Locate the cell with the specified text and output its [X, Y] center coordinate. 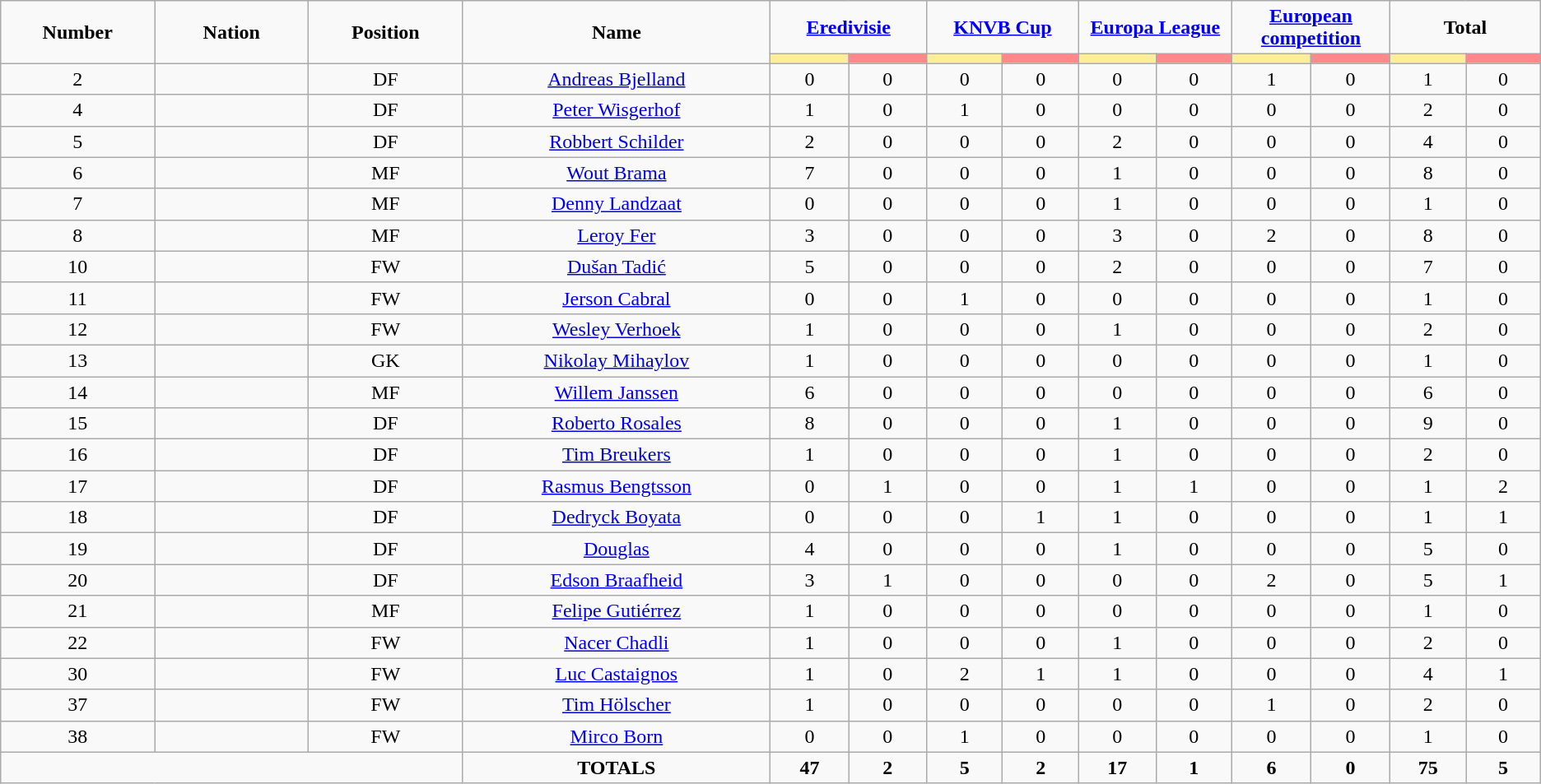
Dedryck Boyata [617, 517]
Europa League [1155, 28]
European competition [1311, 28]
TOTALS [617, 768]
37 [77, 705]
Roberto Rosales [617, 424]
30 [77, 674]
16 [77, 455]
GK [385, 360]
Robbert Schilder [617, 141]
Mirco Born [617, 736]
Name [617, 32]
22 [77, 643]
Luc Castaignos [617, 674]
Wesley Verhoek [617, 329]
10 [77, 267]
21 [77, 611]
Eredivisie [849, 28]
18 [77, 517]
KNVB Cup [1003, 28]
Nikolay Mihaylov [617, 360]
13 [77, 360]
Total [1465, 28]
Position [385, 32]
20 [77, 580]
Nation [232, 32]
Nacer Chadli [617, 643]
Rasmus Bengtsson [617, 486]
Tim Hölscher [617, 705]
11 [77, 298]
Denny Landzaat [617, 204]
12 [77, 329]
9 [1428, 424]
Peter Wisgerhof [617, 110]
Willem Janssen [617, 392]
Leroy Fer [617, 235]
Felipe Gutiérrez [617, 611]
19 [77, 549]
14 [77, 392]
Edson Braafheid [617, 580]
75 [1428, 768]
Number [77, 32]
Douglas [617, 549]
47 [810, 768]
Dušan Tadić [617, 267]
15 [77, 424]
Andreas Bjelland [617, 79]
Tim Breukers [617, 455]
Jerson Cabral [617, 298]
Wout Brama [617, 173]
38 [77, 736]
